Pinpoint the cell where the given text exists, returning its [x, y] midpoint coordinate. 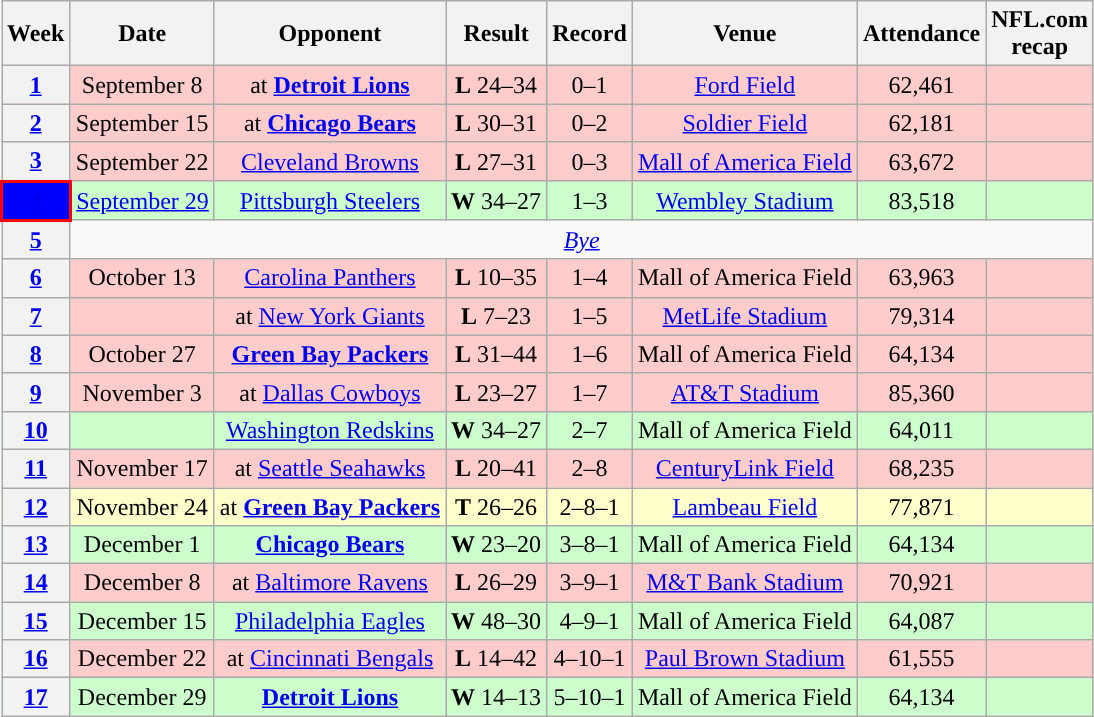
November 24 [142, 507]
3–9–1 [590, 583]
9 [36, 392]
at Cincinnati Bengals [330, 659]
1–5 [590, 316]
November 17 [142, 468]
at Green Bay Packers [330, 507]
L 7–23 [496, 316]
Record [590, 34]
at Chicago Bears [330, 123]
62,181 [921, 123]
Attendance [921, 34]
Result [496, 34]
Soldier Field [744, 123]
Paul Brown Stadium [744, 659]
2–8–1 [590, 507]
1–3 [590, 201]
December 22 [142, 659]
6 [36, 278]
83,518 [921, 201]
at Dallas Cowboys [330, 392]
Date [142, 34]
at Baltimore Ravens [330, 583]
L 27–31 [496, 162]
Carolina Panthers [330, 278]
M&T Bank Stadium [744, 583]
1–7 [590, 392]
68,235 [921, 468]
Bye [582, 240]
64,087 [921, 621]
7 [36, 316]
4 [36, 201]
L 10–35 [496, 278]
Wembley Stadium [744, 201]
63,963 [921, 278]
December 29 [142, 697]
November 3 [142, 392]
3–8–1 [590, 545]
Chicago Bears [330, 545]
Opponent [330, 34]
61,555 [921, 659]
L 31–44 [496, 354]
2–8 [590, 468]
2 [36, 123]
CenturyLink Field [744, 468]
Cleveland Browns [330, 162]
December 15 [142, 621]
MetLife Stadium [744, 316]
December 1 [142, 545]
Venue [744, 34]
L 23–27 [496, 392]
September 22 [142, 162]
September 8 [142, 85]
63,672 [921, 162]
December 8 [142, 583]
0–3 [590, 162]
11 [36, 468]
Washington Redskins [330, 430]
L 30–31 [496, 123]
October 27 [142, 354]
79,314 [921, 316]
Week [36, 34]
October 13 [142, 278]
1–6 [590, 354]
Pittsburgh Steelers [330, 201]
64,011 [921, 430]
at Seattle Seahawks [330, 468]
12 [36, 507]
3 [36, 162]
W 14–13 [496, 697]
Green Bay Packers [330, 354]
1 [36, 85]
70,921 [921, 583]
8 [36, 354]
13 [36, 545]
Philadelphia Eagles [330, 621]
5 [36, 240]
L 24–34 [496, 85]
14 [36, 583]
Lambeau Field [744, 507]
T 26–26 [496, 507]
Ford Field [744, 85]
AT&T Stadium [744, 392]
17 [36, 697]
at Detroit Lions [330, 85]
2–7 [590, 430]
15 [36, 621]
4–10–1 [590, 659]
16 [36, 659]
W 23–20 [496, 545]
0–1 [590, 85]
September 29 [142, 201]
L 20–41 [496, 468]
77,871 [921, 507]
5–10–1 [590, 697]
85,360 [921, 392]
Detroit Lions [330, 697]
W 48–30 [496, 621]
NFL.comrecap [1040, 34]
L 26–29 [496, 583]
1–4 [590, 278]
62,461 [921, 85]
at New York Giants [330, 316]
4–9–1 [590, 621]
September 15 [142, 123]
10 [36, 430]
0–2 [590, 123]
L 14–42 [496, 659]
